Search for the cell housing the specified text and yield its (X, Y) center coordinate. 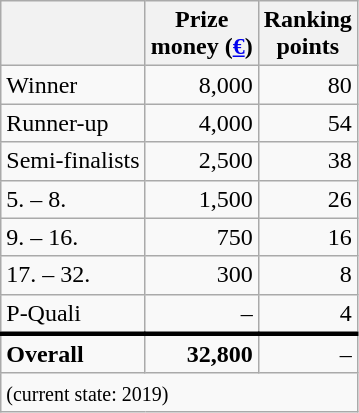
2,500 (202, 161)
9. – 16. (73, 237)
38 (308, 161)
(current state: 2019) (180, 392)
Semi-finalists (73, 161)
Winner (73, 85)
300 (202, 275)
8,000 (202, 85)
17. – 32. (73, 275)
8 (308, 275)
Prizemoney (€) (202, 34)
4 (308, 314)
26 (308, 199)
5. – 8. (73, 199)
Overall (73, 354)
54 (308, 123)
1,500 (202, 199)
80 (308, 85)
4,000 (202, 123)
P-Quali (73, 314)
32,800 (202, 354)
Runner-up (73, 123)
750 (202, 237)
16 (308, 237)
Rankingpoints (308, 34)
